Capture the cell that displays the provided text and extract its (X, Y) central coordinate. 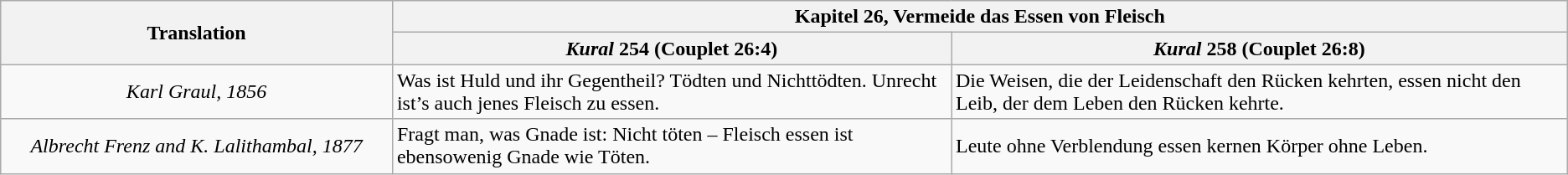
Karl Graul, 1856 (197, 92)
Kapitel 26, Vermeide das Essen von Fleisch (980, 17)
Kural 254 (Couplet 26:4) (672, 49)
Albrecht Frenz and K. Lalithambal, 1877 (197, 146)
Was ist Huld und ihr Gegentheil? Tödten und Nichttödten. Unrecht ist’s auch jenes Fleisch zu essen. (672, 92)
Translation (197, 33)
Die Weisen, die der Leidenschaft den Rücken kehrten, essen nicht den Leib, der dem Leben den Rücken kehrte. (1260, 92)
Fragt man, was Gnade ist: Nicht töten – Fleisch essen ist ebensowenig Gnade wie Töten. (672, 146)
Kural 258 (Couplet 26:8) (1260, 49)
Leute ohne Verblendung essen kernen Körper ohne Leben. (1260, 146)
